From the cell containing the given text, extract its center point as [x, y] coordinate. 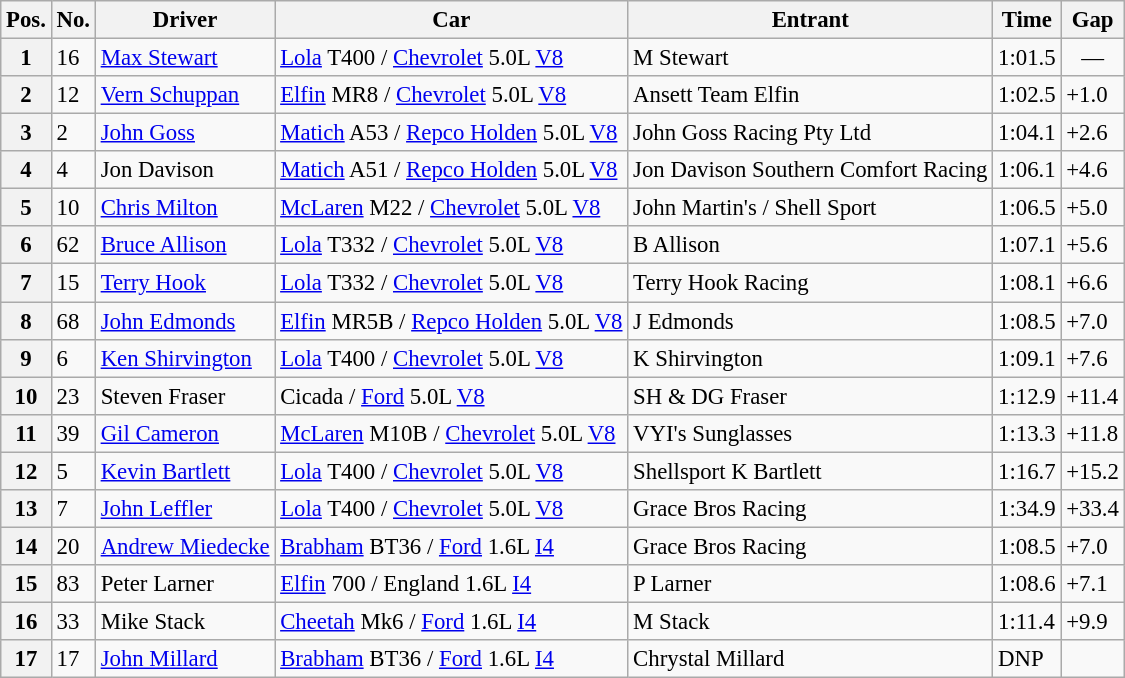
13 [26, 509]
P Larner [810, 584]
Ansett Team Elfin [810, 95]
B Allison [810, 245]
No. [73, 20]
Kevin Bartlett [184, 471]
John Goss Racing Pty Ltd [810, 133]
Elfin MR5B / Repco Holden 5.0L V8 [452, 321]
Time [1027, 20]
DNP [1027, 659]
23 [73, 396]
Car [452, 20]
1:07.1 [1027, 245]
+15.2 [1092, 471]
Ken Shirvington [184, 358]
McLaren M10B / Chevrolet 5.0L V8 [452, 433]
Jon Davison Southern Comfort Racing [810, 170]
Gap [1092, 20]
+7.1 [1092, 584]
Bruce Allison [184, 245]
1:13.3 [1027, 433]
Jon Davison [184, 170]
Max Stewart [184, 58]
1:09.1 [1027, 358]
+33.4 [1092, 509]
John Edmonds [184, 321]
39 [73, 433]
20 [73, 546]
John Goss [184, 133]
+11.8 [1092, 433]
+4.6 [1092, 170]
1:11.4 [1027, 621]
Cheetah Mk6 / Ford 1.6L I4 [452, 621]
Andrew Miedecke [184, 546]
Steven Fraser [184, 396]
62 [73, 245]
1:08.1 [1027, 283]
SH & DG Fraser [810, 396]
+1.0 [1092, 95]
John Leffler [184, 509]
1:04.1 [1027, 133]
83 [73, 584]
1:12.9 [1027, 396]
M Stewart [810, 58]
Pos. [26, 20]
+5.0 [1092, 208]
11 [26, 433]
+6.6 [1092, 283]
VYI's Sunglasses [810, 433]
1:01.5 [1027, 58]
+11.4 [1092, 396]
John Millard [184, 659]
Driver [184, 20]
14 [26, 546]
Shellsport K Bartlett [810, 471]
1:02.5 [1027, 95]
1:08.6 [1027, 584]
1 [26, 58]
— [1092, 58]
K Shirvington [810, 358]
Vern Schuppan [184, 95]
+7.6 [1092, 358]
Matich A53 / Repco Holden 5.0L V8 [452, 133]
Cicada / Ford 5.0L V8 [452, 396]
John Martin's / Shell Sport [810, 208]
Peter Larner [184, 584]
1:06.5 [1027, 208]
+9.9 [1092, 621]
Elfin MR8 / Chevrolet 5.0L V8 [452, 95]
M Stack [810, 621]
Chris Milton [184, 208]
Mike Stack [184, 621]
8 [26, 321]
1:16.7 [1027, 471]
3 [26, 133]
+2.6 [1092, 133]
Elfin 700 / England 1.6L I4 [452, 584]
Terry Hook Racing [810, 283]
Terry Hook [184, 283]
33 [73, 621]
McLaren M22 / Chevrolet 5.0L V8 [452, 208]
+5.6 [1092, 245]
Entrant [810, 20]
68 [73, 321]
1:06.1 [1027, 170]
Gil Cameron [184, 433]
Matich A51 / Repco Holden 5.0L V8 [452, 170]
1:34.9 [1027, 509]
Chrystal Millard [810, 659]
9 [26, 358]
J Edmonds [810, 321]
